Scan for the cell matching the given text and deliver its (x, y) coordinate at center. 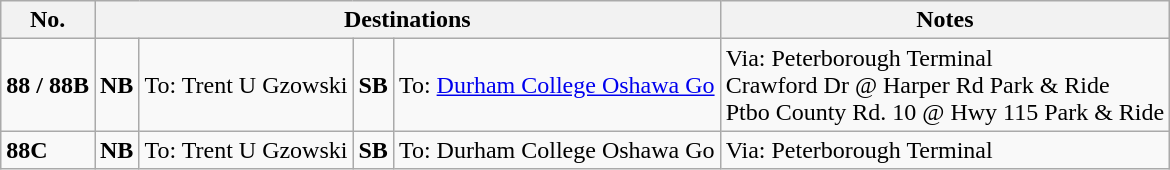
Destinations (407, 20)
Via: Peterborough Terminal (945, 150)
Notes (945, 20)
88 / 88B (48, 85)
Via: Peterborough TerminalCrawford Dr @ Harper Rd Park & RidePtbo County Rd. 10 @ Hwy 115 Park & Ride (945, 85)
No. (48, 20)
88C (48, 150)
